Locate the cell with the specified text and output its (X, Y) center coordinate. 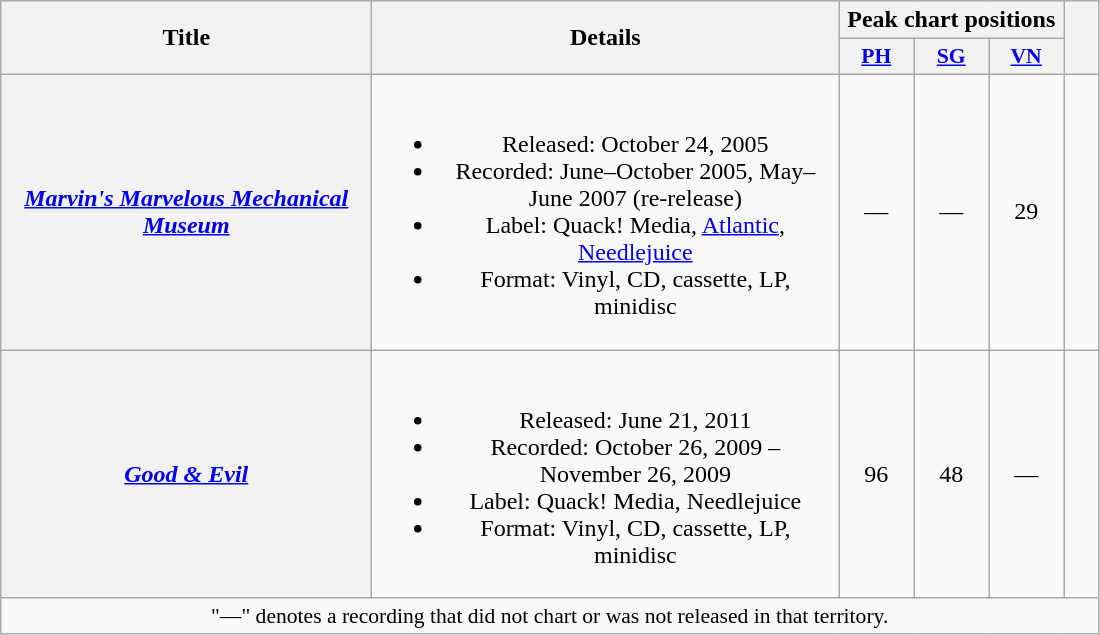
VN (1026, 57)
Details (606, 38)
PH (876, 57)
29 (1026, 212)
"—" denotes a recording that did not chart or was not released in that territory. (550, 616)
Title (186, 38)
Peak chart positions (952, 20)
SG (952, 57)
Good & Evil (186, 474)
96 (876, 474)
48 (952, 474)
Marvin's Marvelous Mechanical Museum (186, 212)
Released: June 21, 2011Recorded: October 26, 2009 – November 26, 2009Label: Quack! Media, NeedlejuiceFormat: Vinyl, CD, cassette, LP, minidisc (606, 474)
